Scan for the cell matching the given text and deliver its (x, y) coordinate at center. 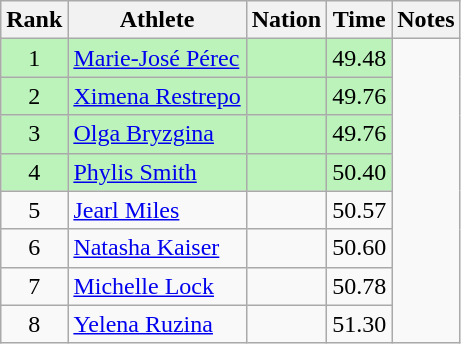
Phylis Smith (157, 172)
6 (34, 248)
3 (34, 134)
51.30 (360, 324)
Yelena Ruzina (157, 324)
Time (360, 20)
50.78 (360, 286)
Nation (286, 20)
Marie-José Pérec (157, 58)
1 (34, 58)
7 (34, 286)
Ximena Restrepo (157, 96)
5 (34, 210)
2 (34, 96)
Natasha Kaiser (157, 248)
Athlete (157, 20)
Rank (34, 20)
8 (34, 324)
Michelle Lock (157, 286)
4 (34, 172)
Notes (426, 20)
Jearl Miles (157, 210)
50.57 (360, 210)
49.48 (360, 58)
50.40 (360, 172)
Olga Bryzgina (157, 134)
50.60 (360, 248)
